Detect which cell encompasses the target text, then output its (x, y) center coordinate. 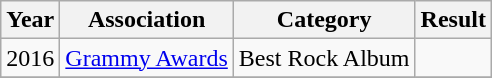
Year (30, 20)
Grammy Awards (147, 58)
Result (453, 20)
Category (324, 20)
2016 (30, 58)
Association (147, 20)
Best Rock Album (324, 58)
